Return the [X, Y] coordinate for the center point of the cell that contains the specified text.  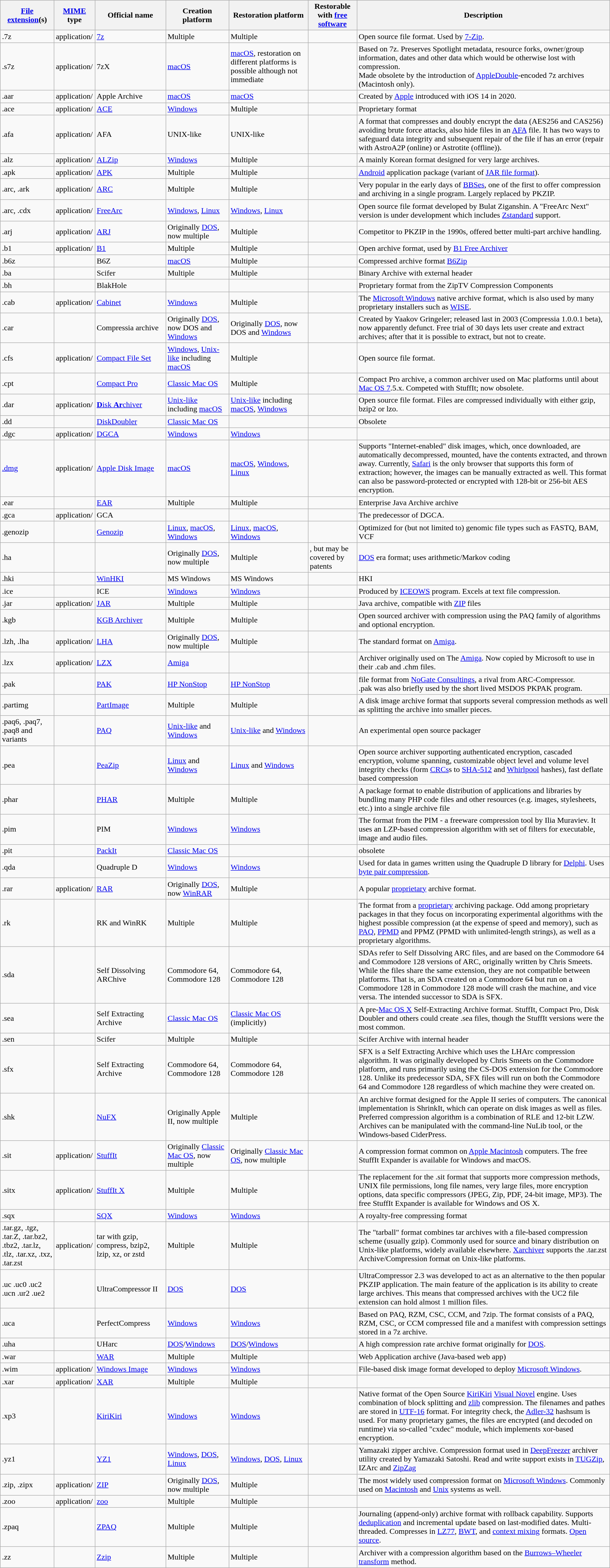
.phar [27, 799]
Produced by ICEOWS program. Excels at text file compression. [483, 591]
PartImage [130, 705]
Amiga [197, 663]
ARJ [130, 231]
Restoration platform [269, 15]
Compressed archive format B6Zip [483, 261]
Very popular in the early days of BBSes, one of the first to offer compression and archiving in a single program. Largely replaced by PKZIP. [483, 189]
.uc .uc0 .uc2 .ucn .ur2 .ue2 [27, 1289]
Open source file format. Used by 7-Zip. [483, 36]
XAR [130, 1381]
macOS, restoration on different platforms is possible although not immediate [269, 66]
Compact Pro archive, a common archiver used on Mac platforms until about Mac OS 7.5.x. Competed with StuffIt; now obsolete. [483, 384]
SQX [130, 1216]
.kgb [27, 620]
Description [483, 15]
LZX [130, 663]
.car [27, 328]
.pak [27, 684]
An experimental open source packager [483, 731]
.pea [27, 765]
.lzx [27, 663]
Open source file format. [483, 358]
Windows, Unix-like including macOS [197, 358]
A high compression rate archive format originally for DOS. [483, 1344]
.shk [27, 1117]
.yz1 [27, 1459]
Compact Pro [130, 384]
.sitx [27, 1190]
NuFX [130, 1117]
Obsolete [483, 421]
.jar [27, 604]
APK [130, 172]
.rar [27, 889]
B6Z [130, 261]
Open sourced archiver with compression using the PAQ family of algorithms and optional encryption. [483, 620]
Classic Mac OS (implicitly) [269, 1018]
.sfx [27, 1069]
.sqx [27, 1216]
Java archive, compatible with ZIP files [483, 604]
Cabinet [130, 302]
The predecessor of DGCA. [483, 515]
.dgc [27, 434]
Unix-like including macOS [197, 405]
StuffIt [130, 1156]
PeaZip [130, 765]
.arc, .cdx [27, 210]
7zX [130, 66]
.lzh, .lha [27, 642]
KiriKiri [130, 1416]
The most widely used compression format on Microsoft Windows. Commonly used on Macintosh and Unix systems as well. [483, 1485]
.war [27, 1357]
.uha [27, 1344]
Apple Disk Image [130, 468]
.dd [27, 421]
Optimized for (but not limited to) genomic file types such as FASTQ, BAM, VCF [483, 532]
Web Application archive (Java-based web app) [483, 1357]
Creation platform [197, 15]
.wim [27, 1369]
.b1 [27, 248]
.partimg [27, 705]
A popular proprietary archive format. [483, 889]
.7z [27, 36]
.dar [27, 405]
.xp3 [27, 1416]
DiskDoubler [130, 421]
.dmg [27, 468]
The Microsoft Windows native archive format, which is also used by many proprietary installers such as WISE. [483, 302]
.zpaq [27, 1527]
Enterprise Java Archive archive [483, 503]
.sea [27, 1018]
WAR [130, 1357]
.bh [27, 286]
BlakHole [130, 286]
Zzip [130, 1557]
Quadruple D [130, 867]
MIME type [74, 15]
B1 [130, 248]
The standard format on Amiga. [483, 642]
UHarc [130, 1344]
.pit [27, 850]
Originally Apple II, now multiple [197, 1117]
ACE [130, 109]
.zoo [27, 1502]
.aar [27, 96]
macOS, Windows, Linux [269, 468]
DGCA [130, 434]
GCA [130, 515]
.hki [27, 578]
.qda [27, 867]
File-based disk image format developed to deploy Microsoft Windows. [483, 1369]
.paq6, .paq7, .paq8 and variants [27, 731]
PHAR [130, 799]
Created by Apple introduced with iOS 14 in 2020. [483, 96]
Proprietary format from the ZipTV Compression Components [483, 286]
.genozip [27, 532]
StuffIt X [130, 1190]
.arc, .ark [27, 189]
PerfectCompress [130, 1323]
Windows Image [130, 1369]
.xar [27, 1381]
.sda [27, 975]
.uca [27, 1323]
RK and WinRK [130, 923]
.sen [27, 1039]
.ace [27, 109]
Binary Archive with external header [483, 273]
.sit [27, 1156]
Compact File Set [130, 358]
.s7z [27, 66]
Competitor to PKZIP in the 1990s, offered better multi-part archive handling. [483, 231]
Genozip [130, 532]
Proprietary format [483, 109]
RAR [130, 889]
JAR [130, 604]
Scifer Archive with internal header [483, 1039]
file format from NoGate Consultings, a rival from ARC-Compressor..pak was also briefly used by the short lived MSDOS PKPAK program. [483, 684]
ZIP [130, 1485]
PAQ [130, 731]
HKI [483, 578]
UltraCompressor II [130, 1289]
Official name [130, 15]
.pim [27, 829]
.b6z [27, 261]
.apk [27, 172]
PAK [130, 684]
EAR [130, 503]
.alz [27, 160]
Unix-like including macOS, Windows [269, 405]
WinHKI [130, 578]
Restorable with free software [332, 15]
Open archive format, used by B1 Free Archiver [483, 248]
A compression format common on Apple Macintosh computers. The free StuffIt Expander is available for Windows and macOS. [483, 1156]
Open source file format developed by Bulat Ziganshin. A "FreeArc Next" version is under development which includes Zstandard support. [483, 210]
.ba [27, 273]
.cpt [27, 384]
Compressia archive [130, 328]
A disk image archive format that supports several compression methods as well as splitting the archive into smaller pieces. [483, 705]
Android application package (variant of JAR file format). [483, 172]
.rk [27, 923]
LHA [130, 642]
Apple Archive [130, 96]
AFA [130, 134]
.cab [27, 302]
.tar.gz, .tgz, .tar.Z, .tar.bz2,.tbz2, .tar.lz, .tlz, .tar.xz, .txz, .tar.zst [27, 1246]
.afa [27, 134]
.ice [27, 591]
A mainly Korean format designed for very large archives. [483, 160]
KGB Archiver [130, 620]
.ha [27, 557]
FreeArc [130, 210]
7z [130, 36]
Used for data in games written using the Quadruple D library for Delphi. Uses byte pair compression. [483, 867]
Open source file format. Files are compressed individually with either gzip, bzip2 or lzo. [483, 405]
.arj [27, 231]
.gca [27, 515]
PIM [130, 829]
zoo [130, 1502]
.cfs [27, 358]
YZ1 [130, 1459]
PackIt [130, 850]
File extension(s) [27, 15]
Originally DOS, now WinRAR [197, 889]
.zz [27, 1557]
.ear [27, 503]
ARC [130, 189]
Archiver originally used on The Amiga. Now copied by Microsoft to use in their .cab and .chm files. [483, 663]
obsolete [483, 850]
.zip, .zipx [27, 1485]
Archiver with a compression algorithm based on the Burrows–Wheeler transform method. [483, 1557]
Disk Archiver [130, 405]
ZPAQ [130, 1527]
A royalty-free compressing format [483, 1216]
ALZip [130, 160]
, but may be covered by patents [332, 557]
ICE [130, 591]
DOS era format; uses arithmetic/Markov coding [483, 557]
Self Dissolving ARChive [130, 975]
tar with gzip, compress, bzip2, lzip, xz, or zstd [130, 1246]
